Return (x, y) of the center of cell containing provided text 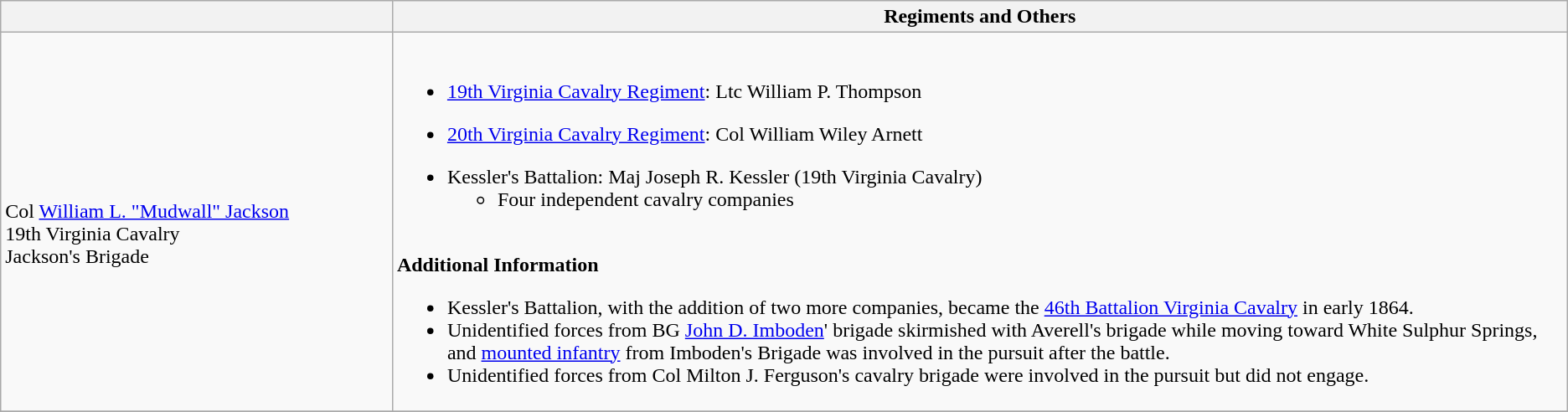
Col William L. "Mudwall" Jackson19th Virginia CavalryJackson's Brigade (197, 222)
Regiments and Others (980, 17)
